Output the (x, y) coordinate of the center of the cell containing the given text.  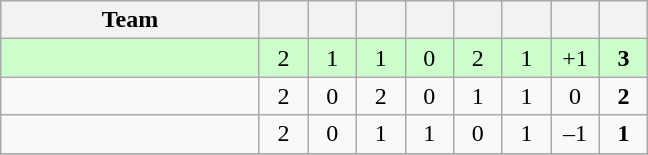
3 (624, 58)
Team (130, 20)
–1 (576, 134)
+1 (576, 58)
